Detect which cell encompasses the target text, then output its (x, y) center coordinate. 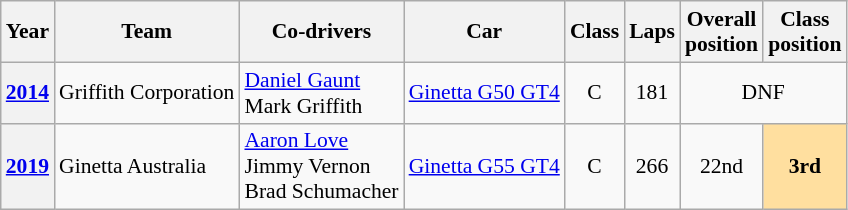
Co-drivers (321, 32)
Ginetta G50 GT4 (484, 92)
Team (146, 32)
Overallposition (722, 32)
Aaron Love Jimmy Vernon Brad Schumacher (321, 166)
Ginetta G55 GT4 (484, 166)
Class (594, 32)
2014 (28, 92)
22nd (722, 166)
Classposition (804, 32)
2019 (28, 166)
Laps (652, 32)
Car (484, 32)
3rd (804, 166)
Griffith Corporation (146, 92)
Daniel Gaunt Mark Griffith (321, 92)
181 (652, 92)
DNF (764, 92)
Year (28, 32)
Ginetta Australia (146, 166)
266 (652, 166)
